Scan for the cell matching the given text and deliver its [X, Y] coordinate at center. 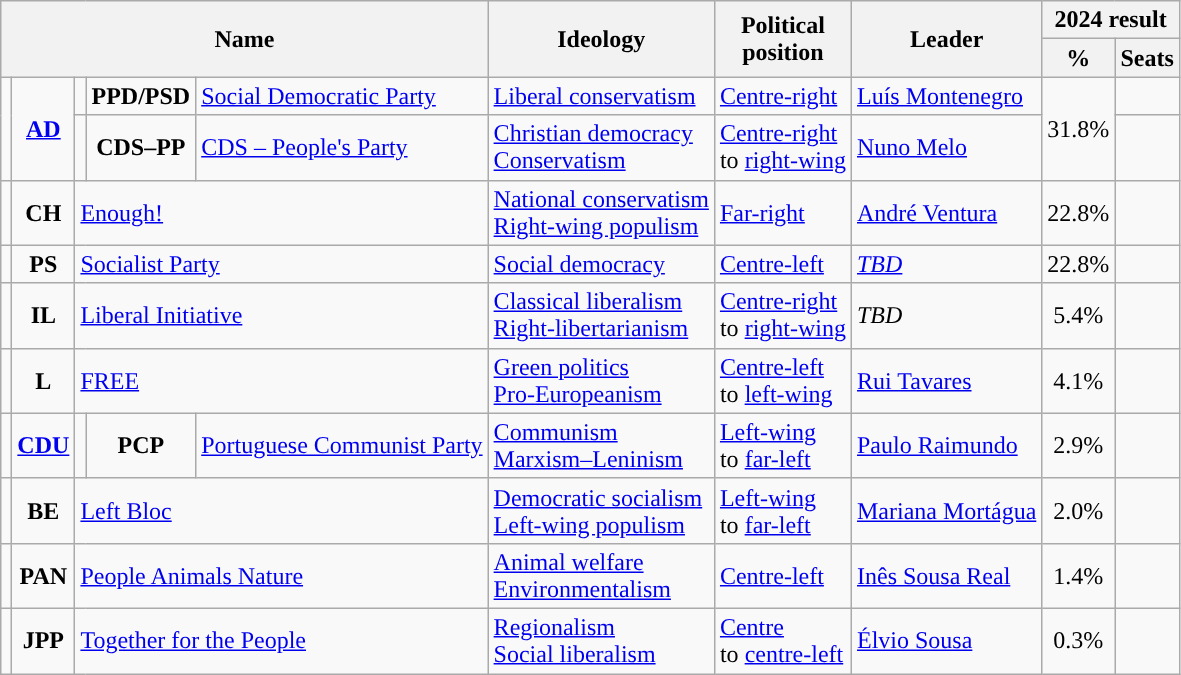
Enough! [282, 212]
2.9% [1078, 446]
Ideology [601, 39]
André Ventura [946, 212]
2.0% [1078, 510]
CH [44, 212]
% [1078, 58]
Luís Montenegro [946, 96]
31.8% [1078, 128]
Green politicsPro-Europeanism [601, 380]
5.4% [1078, 316]
Centreto centre-left [782, 640]
Together for the People [282, 640]
Inês Sousa Real [946, 576]
L [44, 380]
2024 result [1110, 20]
Social democracy [601, 264]
Socialist Party [282, 264]
People Animals Nature [282, 576]
RegionalismSocial liberalism [601, 640]
Social Democratic Party [342, 96]
Liberal conservatism [601, 96]
CommunismMarxism–Leninism [601, 446]
Rui Tavares [946, 380]
Centre-leftto left-wing [782, 380]
Centre-right [782, 96]
Nuno Melo [946, 148]
Animal welfareEnvironmentalism [601, 576]
Mariana Mortágua [946, 510]
Leader [946, 39]
BE [44, 510]
Élvio Sousa [946, 640]
JPP [44, 640]
Name [244, 39]
1.4% [1078, 576]
Left Bloc [282, 510]
CDS–PP [141, 148]
Politicalposition [782, 39]
Classical liberalismRight-libertarianism [601, 316]
FREE [282, 380]
Paulo Raimundo [946, 446]
Christian democracyConservatism [601, 148]
PS [44, 264]
Seats [1147, 58]
Democratic socialismLeft-wing populism [601, 510]
National conservatismRight-wing populism [601, 212]
Portuguese Communist Party [342, 446]
PPD/PSD [141, 96]
CDU [44, 446]
CDS – People's Party [342, 148]
PAN [44, 576]
Liberal Initiative [282, 316]
0.3% [1078, 640]
4.1% [1078, 380]
PCP [141, 446]
IL [44, 316]
AD [44, 128]
Far-right [782, 212]
